Identify which cell holds the provided text, then report its [x, y] central coordinate. 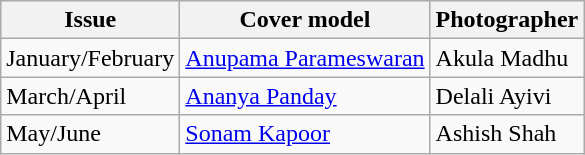
Cover model [305, 20]
Issue [90, 20]
January/February [90, 58]
Sonam Kapoor [305, 134]
Photographer [507, 20]
Ananya Panday [305, 96]
May/June [90, 134]
Ashish Shah [507, 134]
March/April [90, 96]
Akula Madhu [507, 58]
Anupama Parameswaran [305, 58]
Delali Ayivi [507, 96]
